Find where the given text appears and provide that cell's center as (X, Y) coordinate. 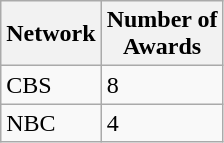
NBC (51, 123)
CBS (51, 85)
Network (51, 34)
8 (162, 85)
Number ofAwards (162, 34)
4 (162, 123)
